Pinpoint the cell where the given text exists, returning its [x, y] midpoint coordinate. 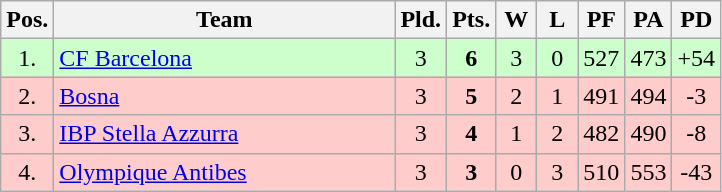
PF [602, 20]
Team [224, 20]
Olympique Antibes [224, 172]
491 [602, 96]
IBP Stella Azzurra [224, 134]
-43 [696, 172]
3. [28, 134]
Bosna [224, 96]
4 [472, 134]
6 [472, 58]
-3 [696, 96]
L [558, 20]
PA [648, 20]
Pos. [28, 20]
CF Barcelona [224, 58]
5 [472, 96]
494 [648, 96]
+54 [696, 58]
2. [28, 96]
PD [696, 20]
4. [28, 172]
1. [28, 58]
510 [602, 172]
Pts. [472, 20]
-8 [696, 134]
490 [648, 134]
Pld. [421, 20]
W [516, 20]
482 [602, 134]
527 [602, 58]
473 [648, 58]
553 [648, 172]
